Extract the [X, Y] coordinate from the center of the cell holding the provided text.  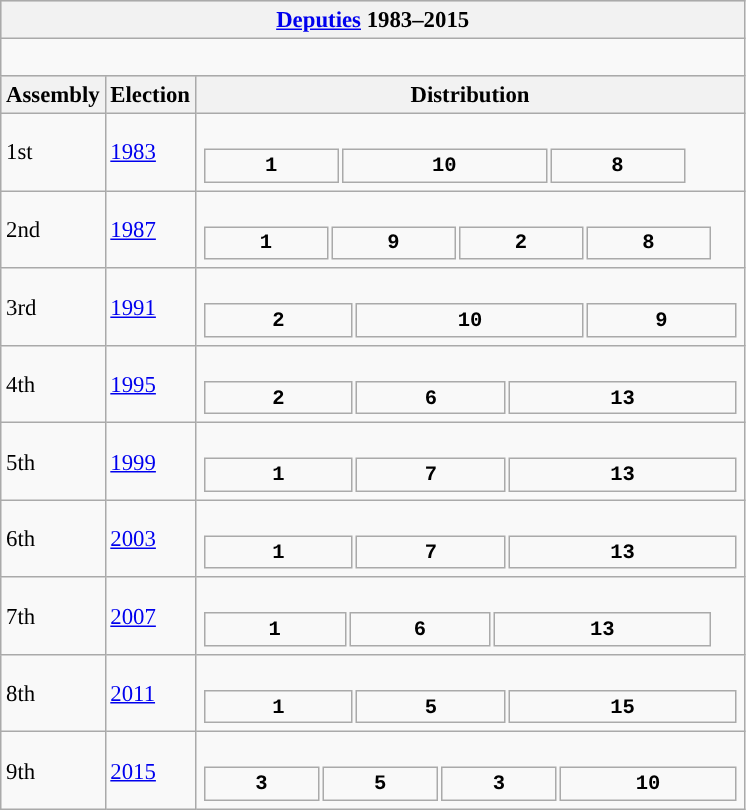
9th [53, 770]
1 10 8 [470, 152]
Election [150, 95]
3 5 3 10 [470, 770]
2007 [150, 616]
2 10 9 [470, 306]
Deputies 1983–2015 [373, 20]
1 9 2 8 [470, 230]
2 6 13 [470, 384]
Distribution [470, 95]
8th [53, 694]
1st [53, 152]
1 5 15 [470, 694]
Assembly [53, 95]
2011 [150, 694]
5th [53, 462]
1995 [150, 384]
2003 [150, 538]
1991 [150, 306]
15 [623, 707]
1 6 13 [470, 616]
6th [53, 538]
1983 [150, 152]
2015 [150, 770]
3rd [53, 306]
1999 [150, 462]
2nd [53, 230]
4th [53, 384]
1987 [150, 230]
7th [53, 616]
